Find where the given text appears and provide that cell's center as (X, Y) coordinate. 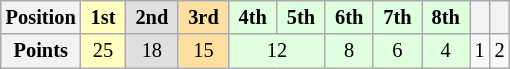
15 (203, 51)
2 (500, 51)
7th (397, 17)
6 (397, 51)
6th (349, 17)
8 (349, 51)
3rd (203, 17)
Position (41, 17)
1 (480, 51)
18 (152, 51)
2nd (152, 17)
25 (104, 51)
12 (277, 51)
4th (253, 17)
Points (41, 51)
5th (301, 17)
8th (446, 17)
1st (104, 17)
4 (446, 51)
